Detect which cell encompasses the target text, then output its (X, Y) center coordinate. 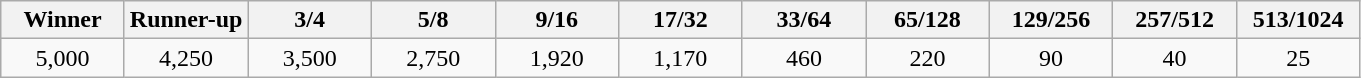
33/64 (804, 20)
460 (804, 58)
257/512 (1175, 20)
129/256 (1051, 20)
1,170 (681, 58)
40 (1175, 58)
1,920 (557, 58)
25 (1298, 58)
Runner-up (186, 20)
3/4 (310, 20)
513/1024 (1298, 20)
65/128 (928, 20)
5/8 (433, 20)
2,750 (433, 58)
9/16 (557, 20)
17/32 (681, 20)
5,000 (63, 58)
90 (1051, 58)
4,250 (186, 58)
220 (928, 58)
Winner (63, 20)
3,500 (310, 58)
